Pinpoint the cell where the given text exists, returning its (X, Y) midpoint coordinate. 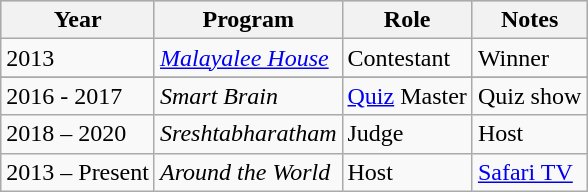
Smart Brain (248, 96)
Contestant (407, 58)
2013 (78, 58)
Sreshtabharatham (248, 134)
Judge (407, 134)
Quiz show (529, 96)
Program (248, 20)
Winner (529, 58)
Safari TV (529, 172)
2018 – 2020 (78, 134)
Notes (529, 20)
Quiz Master (407, 96)
Around the World (248, 172)
2016 - 2017 (78, 96)
Year (78, 20)
2013 – Present (78, 172)
Malayalee House (248, 58)
Role (407, 20)
